Return (X, Y) of the center of cell containing provided text 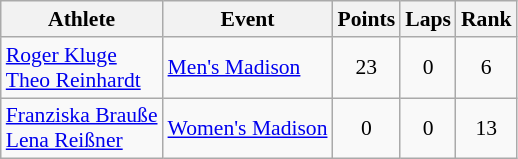
Men's Madison (248, 68)
Event (248, 19)
Franziska BraußeLena Reißner (82, 128)
13 (486, 128)
Roger KlugeTheo Reinhardt (82, 68)
Women's Madison (248, 128)
Rank (486, 19)
Points (367, 19)
Laps (428, 19)
Athlete (82, 19)
23 (367, 68)
6 (486, 68)
